Pinpoint the cell where the given text exists, returning its (X, Y) midpoint coordinate. 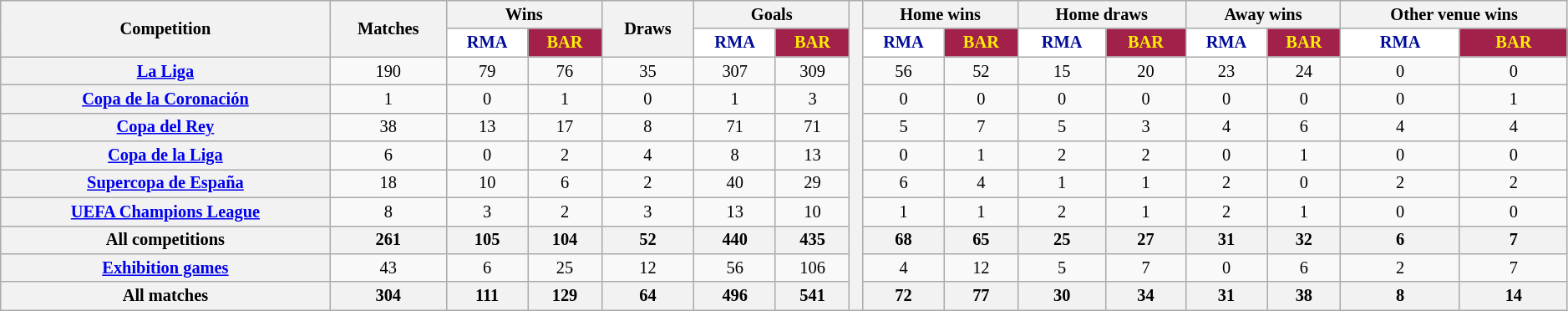
Wins (524, 14)
30 (1061, 296)
24 (1304, 71)
129 (565, 296)
435 (812, 240)
105 (487, 240)
261 (388, 240)
43 (388, 268)
Other venue wins (1454, 14)
Home draws (1101, 14)
29 (812, 183)
79 (487, 71)
Exhibition games (165, 268)
Away wins (1263, 14)
Copa de la Liga (165, 155)
20 (1146, 71)
307 (735, 71)
496 (735, 296)
Copa del Rey (165, 127)
Copa de la Coronación (165, 99)
440 (735, 240)
18 (388, 183)
304 (388, 296)
All competitions (165, 240)
68 (904, 240)
Home wins (941, 14)
40 (735, 183)
Matches (388, 28)
32 (1304, 240)
35 (648, 71)
La Liga (165, 71)
104 (565, 240)
Draws (648, 28)
Competition (165, 28)
27 (1146, 240)
34 (1146, 296)
106 (812, 268)
64 (648, 296)
14 (1514, 296)
UEFA Champions League (165, 212)
72 (904, 296)
Goals (772, 14)
111 (487, 296)
All matches (165, 296)
23 (1226, 71)
309 (812, 71)
541 (812, 296)
65 (981, 240)
77 (981, 296)
190 (388, 71)
Supercopa de España (165, 183)
15 (1061, 71)
17 (565, 127)
76 (565, 71)
